Determine the [x, y] coordinate at the center of the cell enclosing the given text.  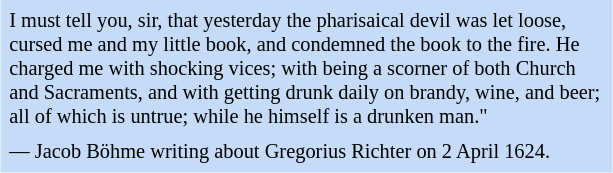
— Jacob Böhme writing about Gregorius Richter on 2 April 1624. [306, 152]
